Provide the [X, Y] coordinate of the cell's center where the given text is located.  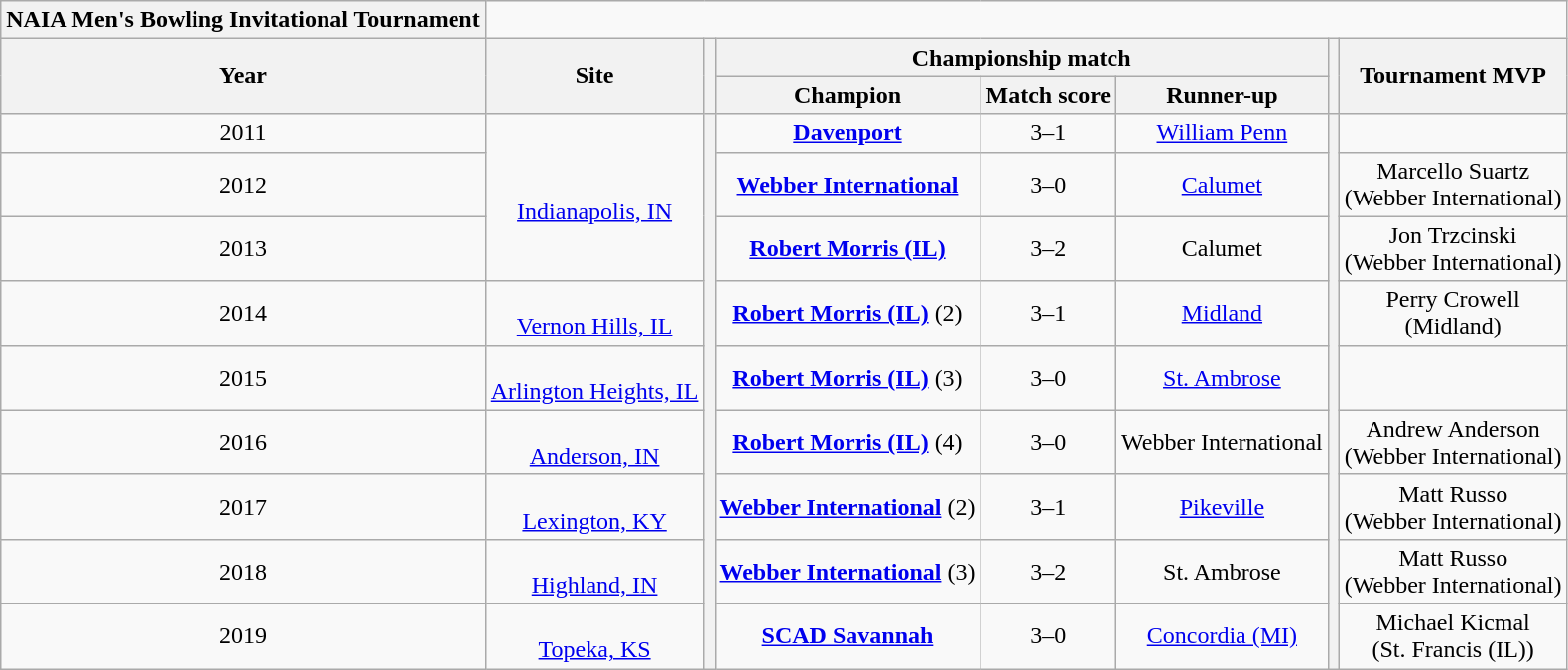
Webber International (3) [848, 572]
2012 [243, 185]
Perry Crowell(Midland) [1453, 314]
Midland [1223, 314]
Robert Morris (IL) (3) [848, 377]
NAIA Men's Bowling Invitational Tournament [243, 20]
Lexington, KY [594, 506]
2014 [243, 314]
Michael Kicmal (St. Francis (IL)) [1453, 635]
Indianapolis, IN [594, 198]
2011 [243, 133]
2013 [243, 248]
Davenport [848, 133]
Topeka, KS [594, 635]
Anderson, IN [594, 443]
William Penn [1223, 133]
Champion [848, 95]
Match score [1048, 95]
2015 [243, 377]
2016 [243, 443]
2019 [243, 635]
Marcello Suartz(Webber International) [1453, 185]
Site [594, 76]
Highland, IN [594, 572]
Arlington Heights, IL [594, 377]
Runner-up [1223, 95]
Championship match [1021, 58]
Pikeville [1223, 506]
Robert Morris (IL) (2) [848, 314]
Concordia (MI) [1223, 635]
Tournament MVP [1453, 76]
2017 [243, 506]
Jon Trzcinski(Webber International) [1453, 248]
Robert Morris (IL) [848, 248]
Webber International (2) [848, 506]
Vernon Hills, IL [594, 314]
SCAD Savannah [848, 635]
Year [243, 76]
2018 [243, 572]
Andrew Anderson(Webber International) [1453, 443]
Robert Morris (IL) (4) [848, 443]
